Extract the (X, Y) coordinate from the center of the cell holding the provided text.  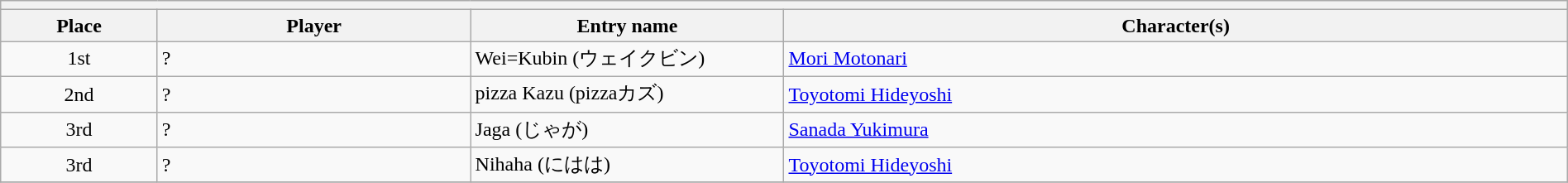
Player (314, 26)
2nd (79, 94)
Nihaha (にはは) (627, 166)
Entry name (627, 26)
pizza Kazu (pizzaカズ) (627, 94)
Sanada Yukimura (1176, 129)
Place (79, 26)
1st (79, 60)
Mori Motonari (1176, 60)
Character(s) (1176, 26)
Jaga (じゃが) (627, 129)
Wei=Kubin (ウェイクビン) (627, 60)
